Extract the [x, y] coordinate from the center of the cell holding the provided text.  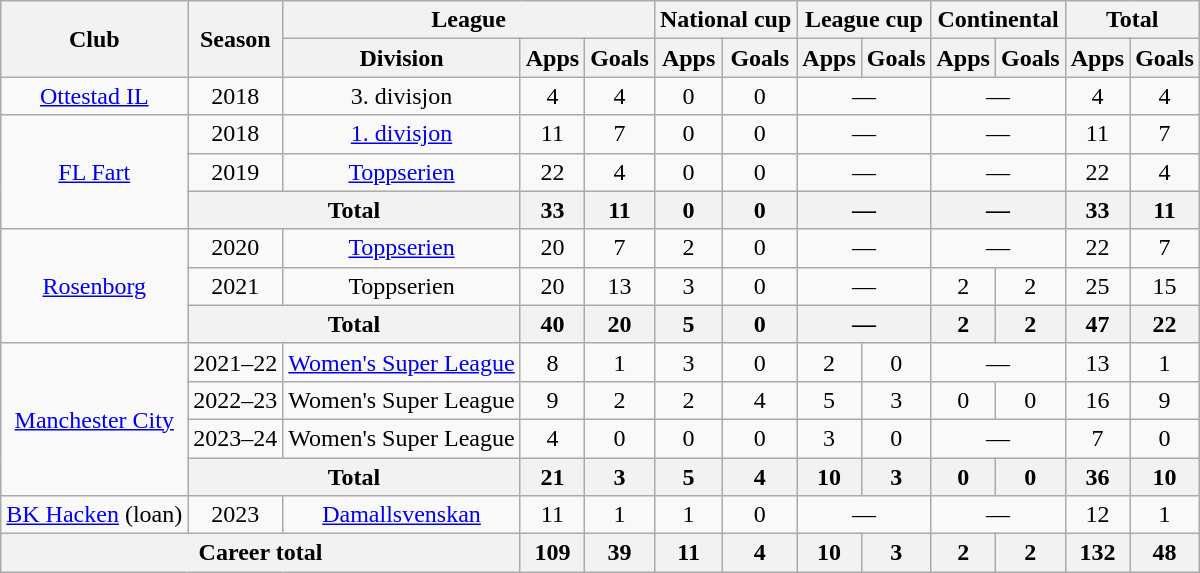
8 [552, 362]
Division [402, 58]
12 [1097, 515]
21 [552, 477]
3. divisjon [402, 96]
25 [1097, 286]
48 [1165, 553]
2020 [236, 248]
League cup [864, 20]
15 [1165, 286]
2023 [236, 515]
2021 [236, 286]
Ottestad IL [94, 96]
Season [236, 39]
2021–22 [236, 362]
Club [94, 39]
2022–23 [236, 400]
109 [552, 553]
Damallsvenskan [402, 515]
Career total [260, 553]
16 [1097, 400]
Rosenborg [94, 286]
39 [620, 553]
2023–24 [236, 438]
1. divisjon [402, 134]
National cup [725, 20]
47 [1097, 324]
BK Hacken (loan) [94, 515]
Continental [998, 20]
132 [1097, 553]
2019 [236, 172]
FL Fart [94, 172]
League [469, 20]
36 [1097, 477]
Manchester City [94, 419]
40 [552, 324]
